Return the (x, y) coordinate for the center point of the cell that contains the specified text.  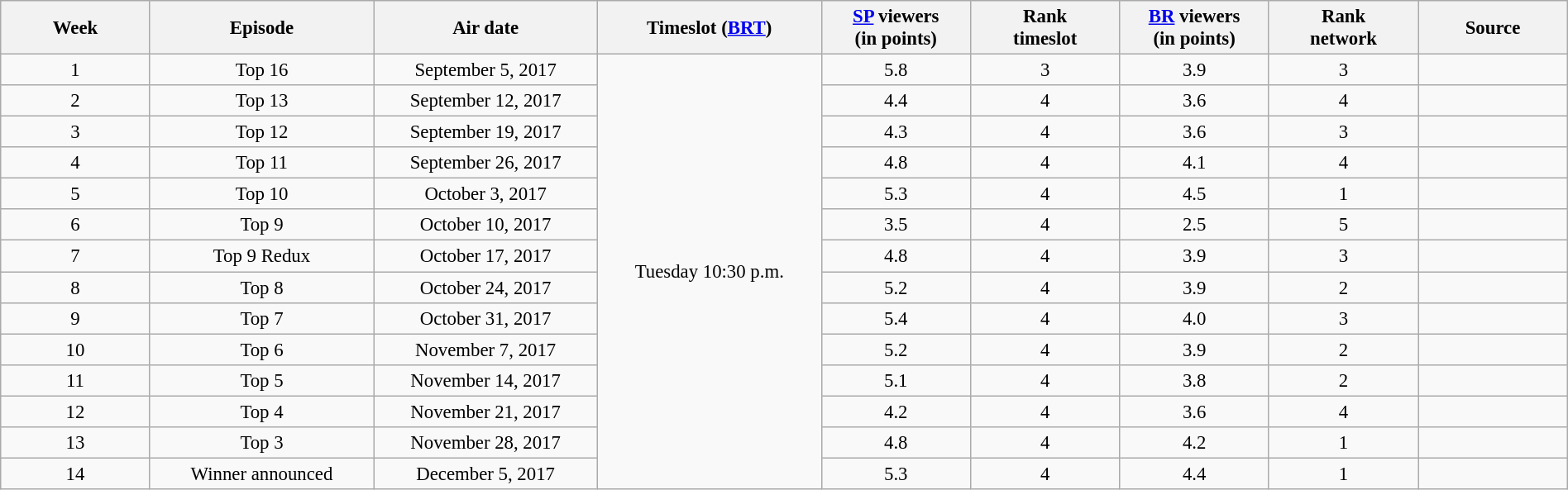
SP viewers(in points) (896, 28)
Top 16 (261, 70)
Top 13 (261, 101)
December 5, 2017 (486, 473)
11 (75, 380)
4.0 (1194, 318)
October 17, 2017 (486, 256)
November 14, 2017 (486, 380)
BR viewers(in points) (1194, 28)
Source (1493, 28)
Air date (486, 28)
Week (75, 28)
October 3, 2017 (486, 194)
2.5 (1194, 226)
5.8 (896, 70)
November 28, 2017 (486, 443)
Top 8 (261, 288)
5.1 (896, 380)
Episode (261, 28)
8 (75, 288)
4.3 (896, 132)
Top 9 Redux (261, 256)
Top 10 (261, 194)
Tuesday 10:30 p.m. (710, 272)
Top 9 (261, 226)
November 7, 2017 (486, 350)
October 24, 2017 (486, 288)
Top 12 (261, 132)
6 (75, 226)
5.4 (896, 318)
7 (75, 256)
9 (75, 318)
October 10, 2017 (486, 226)
Timeslot (BRT) (710, 28)
Top 3 (261, 443)
November 21, 2017 (486, 412)
4.5 (1194, 194)
12 (75, 412)
Top 4 (261, 412)
14 (75, 473)
Top 11 (261, 163)
October 31, 2017 (486, 318)
3.5 (896, 226)
September 19, 2017 (486, 132)
September 26, 2017 (486, 163)
September 12, 2017 (486, 101)
Winner announced (261, 473)
Top 5 (261, 380)
13 (75, 443)
September 5, 2017 (486, 70)
Top 7 (261, 318)
Ranktimeslot (1045, 28)
4.1 (1194, 163)
10 (75, 350)
Ranknetwork (1343, 28)
Top 6 (261, 350)
3.8 (1194, 380)
